Scan for the cell matching the given text and deliver its [X, Y] coordinate at center. 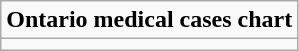
Ontario medical cases chart [150, 20]
